Determine the [x, y] coordinate at the center of the cell enclosing the given text.  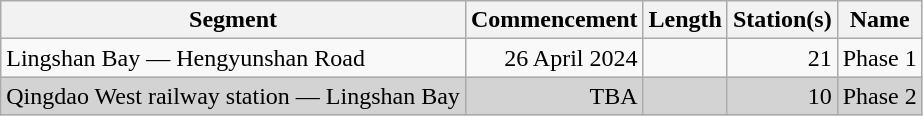
TBA [554, 96]
Segment [234, 20]
Name [880, 20]
Station(s) [782, 20]
Qingdao West railway station — Lingshan Bay [234, 96]
Length [685, 20]
26 April 2024 [554, 58]
Commencement [554, 20]
Lingshan Bay — Hengyunshan Road [234, 58]
21 [782, 58]
Phase 1 [880, 58]
10 [782, 96]
Phase 2 [880, 96]
